Capture the cell that displays the provided text and extract its [X, Y] central coordinate. 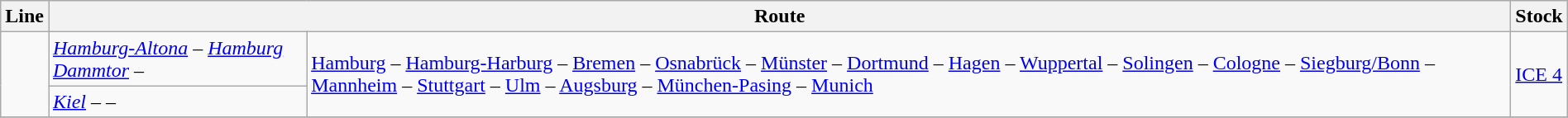
Route [779, 17]
Hamburg-Altona – Hamburg Dammtor – [177, 59]
Stock [1539, 17]
Kiel – – [177, 101]
Line [25, 17]
ICE 4 [1539, 74]
